Find where the given text appears and provide that cell's center as (x, y) coordinate. 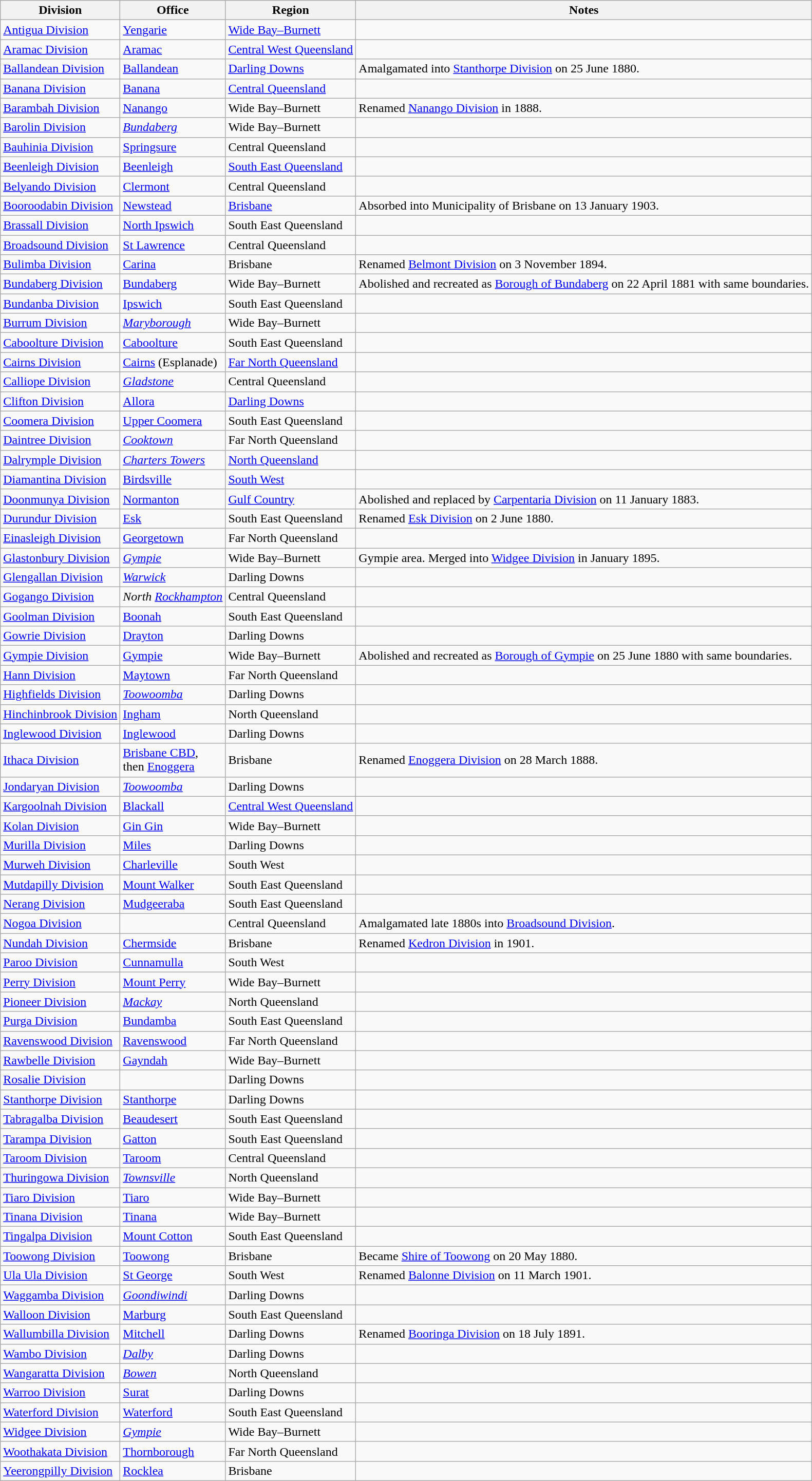
Renamed Booringa Division on 18 July 1891. (584, 1334)
Hann Division (61, 675)
Warwick (173, 577)
Barambah Division (61, 108)
St George (173, 1276)
Inglewood Division (61, 734)
Woothakata Division (61, 1451)
Marburg (173, 1315)
Brisbane CBD,then Enoggera (173, 760)
Mount Cotton (173, 1236)
Renamed Esk Division on 2 June 1880. (584, 518)
North Rockhampton (173, 597)
Gatton (173, 1138)
Gogango Division (61, 597)
Rosalie Division (61, 1080)
Waggamba Division (61, 1295)
Clermont (173, 186)
Tiaro Division (61, 1197)
Springsure (173, 147)
Wangaratta Division (61, 1373)
Division (61, 10)
Waterford (173, 1412)
Abolished and replaced by Carpentaria Division on 11 January 1883. (584, 499)
Surat (173, 1393)
Ravenswood (173, 1041)
Georgetown (173, 538)
Mitchell (173, 1334)
Beenleigh Division (61, 166)
Goolman Division (61, 616)
Maryborough (173, 323)
Mudgeeraba (173, 904)
Antigua Division (61, 30)
Thuringowa Division (61, 1177)
Amalgamated into Stanthorpe Division on 25 June 1880. (584, 69)
Beenleigh (173, 166)
Barolin Division (61, 127)
Yengarie (173, 30)
Booroodabin Division (61, 205)
Allora (173, 401)
Notes (584, 10)
Perry Division (61, 982)
Cairns (Esplanade) (173, 362)
Tinana Division (61, 1217)
Rawbelle Division (61, 1060)
Bulimba Division (61, 265)
Boonah (173, 616)
Durundur Division (61, 518)
Gympie Division (61, 655)
Mutdapilly Division (61, 884)
Beaudesert (173, 1119)
Broadsound Division (61, 245)
Charters Towers (173, 460)
Thornborough (173, 1451)
Normanton (173, 499)
Cairns Division (61, 362)
Renamed Nanango Division in 1888. (584, 108)
Bundanba Division (61, 304)
Murilla Division (61, 845)
Caboolture (173, 343)
Tabragalba Division (61, 1119)
Nundah Division (61, 943)
Aramac (173, 49)
Coomera Division (61, 421)
Daintree Division (61, 440)
Stanthorpe Division (61, 1099)
Toowong (173, 1256)
Nanango (173, 108)
Gayndah (173, 1060)
Ballandean Division (61, 69)
Pioneer Division (61, 1002)
Doonmunya Division (61, 499)
Abolished and recreated as Borough of Gympie on 25 June 1880 with same boundaries. (584, 655)
Taroom Division (61, 1158)
Kolan Division (61, 826)
Birdsville (173, 479)
Stanthorpe (173, 1099)
Ula Ula Division (61, 1276)
Yeerongpilly Division (61, 1471)
Nerang Division (61, 904)
Murweh Division (61, 865)
Chermside (173, 943)
Purga Division (61, 1021)
Miles (173, 845)
Mackay (173, 1002)
Dalby (173, 1354)
Esk (173, 518)
North Ipswich (173, 225)
Brassall Division (61, 225)
Rocklea (173, 1471)
Bowen (173, 1373)
Gin Gin (173, 826)
Highfields Division (61, 695)
Charleville (173, 865)
Nogoa Division (61, 924)
Caboolture Division (61, 343)
Office (173, 10)
Drayton (173, 636)
Carina (173, 265)
Wallumbilla Division (61, 1334)
Amalgamated late 1880s into Broadsound Division. (584, 924)
Became Shire of Toowong on 20 May 1880. (584, 1256)
Bundamba (173, 1021)
Tingalpa Division (61, 1236)
Renamed Kedron Division in 1901. (584, 943)
Diamantina Division (61, 479)
Paroo Division (61, 963)
Glastonbury Division (61, 557)
Absorbed into Municipality of Brisbane on 13 January 1903. (584, 205)
Renamed Belmont Division on 3 November 1894. (584, 265)
Tiaro (173, 1197)
Waterford Division (61, 1412)
Cunnamulla (173, 963)
Goondiwindi (173, 1295)
Cooktown (173, 440)
Abolished and recreated as Borough of Bundaberg on 22 April 1881 with same boundaries. (584, 284)
Tarampa Division (61, 1138)
Toowong Division (61, 1256)
Bauhinia Division (61, 147)
St Lawrence (173, 245)
Inglewood (173, 734)
Taroom (173, 1158)
Banana Division (61, 88)
Glengallan Division (61, 577)
Ipswich (173, 304)
Aramac Division (61, 49)
Banana (173, 88)
Walloon Division (61, 1315)
Jondaryan Division (61, 786)
Wambo Division (61, 1354)
Renamed Enoggera Division on 28 March 1888. (584, 760)
Maytown (173, 675)
Ballandean (173, 69)
Upper Coomera (173, 421)
Ithaca Division (61, 760)
Region (291, 10)
Tinana (173, 1217)
Clifton Division (61, 401)
Calliope Division (61, 382)
Gulf Country (291, 499)
Belyando Division (61, 186)
Warroo Division (61, 1393)
Ingham (173, 714)
Gowrie Division (61, 636)
Kargoolnah Division (61, 806)
Townsville (173, 1177)
Einasleigh Division (61, 538)
Hinchinbrook Division (61, 714)
Gympie area. Merged into Widgee Division in January 1895. (584, 557)
Renamed Balonne Division on 11 March 1901. (584, 1276)
Burrum Division (61, 323)
Mount Perry (173, 982)
Gladstone (173, 382)
Bundaberg Division (61, 284)
Newstead (173, 205)
Blackall (173, 806)
Dalrymple Division (61, 460)
Ravenswood Division (61, 1041)
Widgee Division (61, 1432)
Mount Walker (173, 884)
